Search for the cell housing the specified text and yield its [x, y] center coordinate. 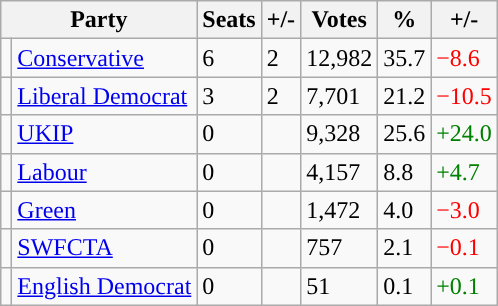
757 [340, 248]
12,982 [340, 58]
Green [104, 210]
2.1 [404, 248]
+4.7 [464, 172]
25.6 [404, 134]
−3.0 [464, 210]
Labour [104, 172]
9,328 [340, 134]
0.1 [404, 286]
Seats [229, 20]
Liberal Democrat [104, 96]
6 [229, 58]
UKIP [104, 134]
35.7 [404, 58]
SWFCTA [104, 248]
Conservative [104, 58]
−0.1 [464, 248]
Votes [340, 20]
% [404, 20]
51 [340, 286]
21.2 [404, 96]
Party [99, 20]
3 [229, 96]
8.8 [404, 172]
4,157 [340, 172]
−8.6 [464, 58]
+0.1 [464, 286]
4.0 [404, 210]
English Democrat [104, 286]
1,472 [340, 210]
7,701 [340, 96]
+24.0 [464, 134]
−10.5 [464, 96]
